Search for the cell housing the specified text and yield its [x, y] center coordinate. 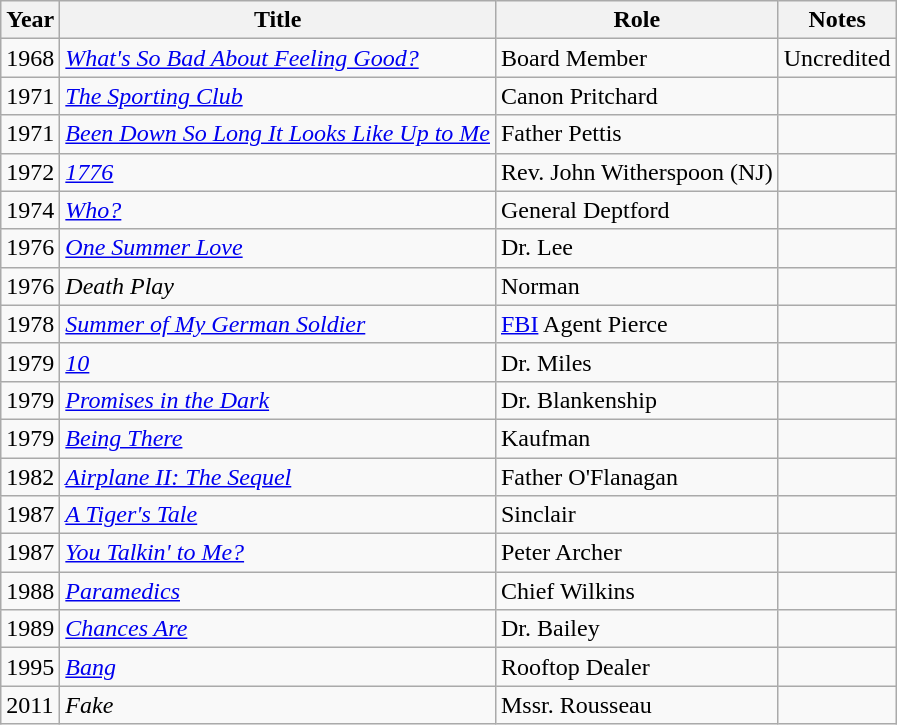
Fake [278, 705]
Promises in the Dark [278, 400]
Airplane II: The Sequel [278, 477]
Being There [278, 438]
Mssr. Rousseau [636, 705]
1989 [30, 629]
10 [278, 362]
Dr. Lee [636, 248]
Dr. Blankenship [636, 400]
Board Member [636, 58]
Bang [278, 667]
Title [278, 20]
Death Play [278, 286]
1982 [30, 477]
Who? [278, 210]
Role [636, 20]
Norman [636, 286]
What's So Bad About Feeling Good? [278, 58]
Rooftop Dealer [636, 667]
Canon Pritchard [636, 96]
Father Pettis [636, 134]
Rev. John Witherspoon (NJ) [636, 172]
Uncredited [837, 58]
The Sporting Club [278, 96]
1978 [30, 324]
Kaufman [636, 438]
Notes [837, 20]
General Deptford [636, 210]
Summer of My German Soldier [278, 324]
A Tiger's Tale [278, 515]
1974 [30, 210]
1972 [30, 172]
FBI Agent Pierce [636, 324]
Father O'Flanagan [636, 477]
1968 [30, 58]
Chances Are [278, 629]
Sinclair [636, 515]
Year [30, 20]
1776 [278, 172]
Dr. Miles [636, 362]
Been Down So Long It Looks Like Up to Me [278, 134]
2011 [30, 705]
1988 [30, 591]
Paramedics [278, 591]
Peter Archer [636, 553]
Chief Wilkins [636, 591]
One Summer Love [278, 248]
1995 [30, 667]
Dr. Bailey [636, 629]
You Talkin' to Me? [278, 553]
